Extract the (X, Y) coordinate from the center of the cell holding the provided text.  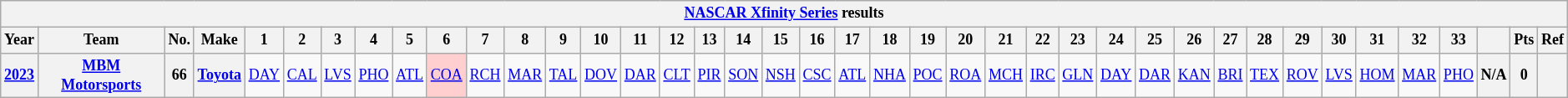
31 (1378, 40)
2023 (20, 75)
GLN (1078, 75)
TAL (563, 75)
17 (852, 40)
19 (928, 40)
DOV (601, 75)
Make (219, 40)
29 (1302, 40)
SON (743, 75)
8 (525, 40)
9 (563, 40)
14 (743, 40)
Pts (1525, 40)
28 (1265, 40)
32 (1419, 40)
TEX (1265, 75)
MCH (1006, 75)
PIR (710, 75)
Year (20, 40)
11 (640, 40)
2 (302, 40)
RCH (485, 75)
NSH (780, 75)
30 (1339, 40)
24 (1116, 40)
CAL (302, 75)
66 (179, 75)
12 (676, 40)
0 (1525, 75)
10 (601, 40)
15 (780, 40)
KAN (1194, 75)
18 (890, 40)
BRI (1231, 75)
5 (410, 40)
6 (446, 40)
25 (1156, 40)
MBM Motorsports (101, 75)
HOM (1378, 75)
16 (817, 40)
COA (446, 75)
3 (337, 40)
NASCAR Xfinity Series results (784, 13)
26 (1194, 40)
Ref (1553, 40)
4 (374, 40)
CLT (676, 75)
N/A (1494, 75)
33 (1459, 40)
Team (101, 40)
ROV (1302, 75)
22 (1042, 40)
23 (1078, 40)
20 (965, 40)
21 (1006, 40)
No. (179, 40)
7 (485, 40)
CSC (817, 75)
ROA (965, 75)
27 (1231, 40)
13 (710, 40)
POC (928, 75)
IRC (1042, 75)
1 (264, 40)
NHA (890, 75)
Toyota (219, 75)
